Capture the cell that displays the provided text and extract its (x, y) central coordinate. 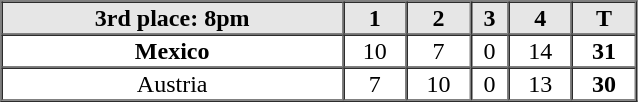
2 (439, 18)
1 (375, 18)
4 (540, 18)
13 (540, 84)
Austria (172, 84)
T (604, 18)
Mexico (172, 50)
31 (604, 50)
30 (604, 84)
14 (540, 50)
3rd place: 8pm (172, 18)
3 (489, 18)
